Determine the (x, y) coordinate at the center of the cell enclosing the given text.  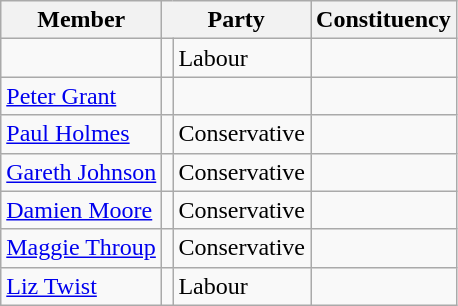
Constituency (384, 20)
Member (82, 20)
Peter Grant (82, 96)
Party (236, 20)
Liz Twist (82, 286)
Damien Moore (82, 210)
Gareth Johnson (82, 172)
Paul Holmes (82, 134)
Maggie Throup (82, 248)
